Capture the cell that displays the provided text and extract its (x, y) central coordinate. 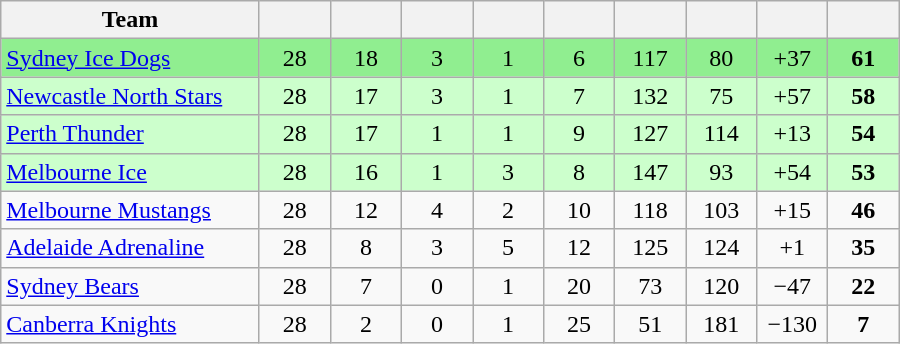
75 (722, 96)
+37 (792, 58)
20 (580, 286)
Melbourne Ice (130, 172)
58 (864, 96)
54 (864, 134)
25 (580, 324)
53 (864, 172)
103 (722, 210)
Newcastle North Stars (130, 96)
114 (722, 134)
+54 (792, 172)
46 (864, 210)
9 (580, 134)
6 (580, 58)
117 (650, 58)
124 (722, 248)
118 (650, 210)
Adelaide Adrenaline (130, 248)
10 (580, 210)
61 (864, 58)
73 (650, 286)
+15 (792, 210)
+13 (792, 134)
18 (366, 58)
+1 (792, 248)
35 (864, 248)
5 (508, 248)
125 (650, 248)
Team (130, 20)
−47 (792, 286)
181 (722, 324)
Canberra Knights (130, 324)
4 (436, 210)
93 (722, 172)
Perth Thunder (130, 134)
22 (864, 286)
+57 (792, 96)
147 (650, 172)
120 (722, 286)
16 (366, 172)
Sydney Bears (130, 286)
Sydney Ice Dogs (130, 58)
51 (650, 324)
80 (722, 58)
−130 (792, 324)
Melbourne Mustangs (130, 210)
132 (650, 96)
127 (650, 134)
